Identify which cell holds the provided text, then report its (X, Y) central coordinate. 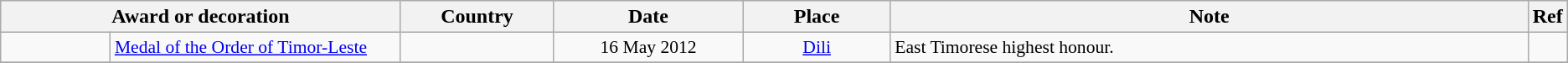
Country (477, 17)
Ref (1548, 17)
16 May 2012 (648, 48)
Award or decoration (201, 17)
Place (817, 17)
East Timorese highest honour. (1210, 48)
Date (648, 17)
Medal of the Order of Timor-Leste (255, 48)
Note (1210, 17)
Dili (817, 48)
